Capture the cell that displays the provided text and extract its (x, y) central coordinate. 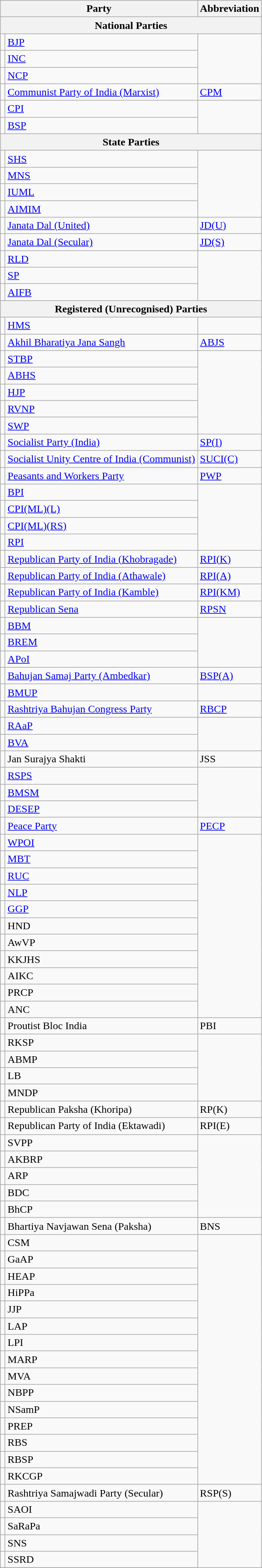
JSS (230, 759)
CPI(ML)(RS) (101, 526)
BMSM (101, 793)
AwVP (101, 942)
Peace Party (101, 826)
RPI(K) (230, 559)
Janata Dal (Secular) (101, 242)
AIMIM (101, 209)
Republican Sena (101, 609)
HND (101, 926)
Janata Dal (United) (101, 226)
RKCGP (101, 1476)
INC (101, 59)
RBSP (101, 1459)
RPI(E) (230, 1126)
Party (99, 9)
SaRaPa (101, 1526)
PWP (230, 475)
LB (101, 1076)
State Parties (131, 142)
RPI (101, 542)
BREM (101, 642)
AKBRP (101, 1159)
BJP (101, 42)
BSP(A) (230, 676)
CPI(ML)(L) (101, 509)
NLP (101, 892)
Republican Party of India (Kamble) (101, 592)
ABHS (101, 375)
SSRD (101, 1560)
BhCP (101, 1209)
BBM (101, 626)
Akhil Bharatiya Jana Sangh (101, 342)
Peasants and Workers Party (101, 475)
Abbreviation (230, 9)
ABJS (230, 342)
NSamP (101, 1409)
RPSN (230, 609)
HJP (101, 392)
Republican Paksha (Khoripa) (101, 1109)
RPI(KM) (230, 592)
BMUP (101, 692)
MVA (101, 1376)
NCP (101, 75)
AIFB (101, 292)
CPI (101, 109)
PECP (230, 826)
SAOI (101, 1509)
Proutist Bloc India (101, 1026)
ABMP (101, 1059)
CSM (101, 1242)
National Parties (131, 25)
Republican Party of India (Ektawadi) (101, 1126)
PREP (101, 1426)
JD(U) (230, 226)
LAP (101, 1326)
Socialist Unity Centre of India (Communist) (101, 459)
DESEP (101, 809)
Rashtriya Samajwadi Party (Secular) (101, 1493)
Socialist Party (India) (101, 442)
ARP (101, 1176)
GGP (101, 909)
RVNP (101, 409)
SUCI(C) (230, 459)
Rashtriya Bahujan Congress Party (101, 709)
RPI(A) (230, 576)
LPI (101, 1343)
AIKC (101, 976)
RSP(S) (230, 1493)
SNS (101, 1543)
BDC (101, 1193)
GaAP (101, 1259)
BPI (101, 492)
Republican Party of India (Khobragade) (101, 559)
HMS (101, 326)
RP(K) (230, 1109)
Republican Party of India (Athawale) (101, 576)
MARP (101, 1359)
STBP (101, 359)
RSPS (101, 776)
HEAP (101, 1276)
JJP (101, 1310)
SHS (101, 159)
Bhartiya Navjawan Sena (Paksha) (101, 1226)
SP(I) (230, 442)
MNS (101, 175)
RBCP (230, 709)
RUC (101, 876)
RBS (101, 1443)
APoI (101, 659)
JD(S) (230, 242)
BNS (230, 1226)
WPOI (101, 842)
NBPP (101, 1393)
ANC (101, 1009)
RLD (101, 259)
SVPP (101, 1143)
SP (101, 276)
BVA (101, 743)
Jan Surajya Shakti (101, 759)
PBI (230, 1026)
Registered (Unrecognised) Parties (131, 309)
RAaP (101, 726)
SWP (101, 425)
RKSP (101, 1043)
PRCP (101, 992)
HiPPa (101, 1293)
Communist Party of India (Marxist) (101, 92)
CPM (230, 92)
KKJHS (101, 959)
MNDP (101, 1093)
MBT (101, 859)
IUML (101, 192)
Bahujan Samaj Party (Ambedkar) (101, 676)
BSP (101, 125)
